Determine the [X, Y] coordinate at the center of the cell enclosing the given text.  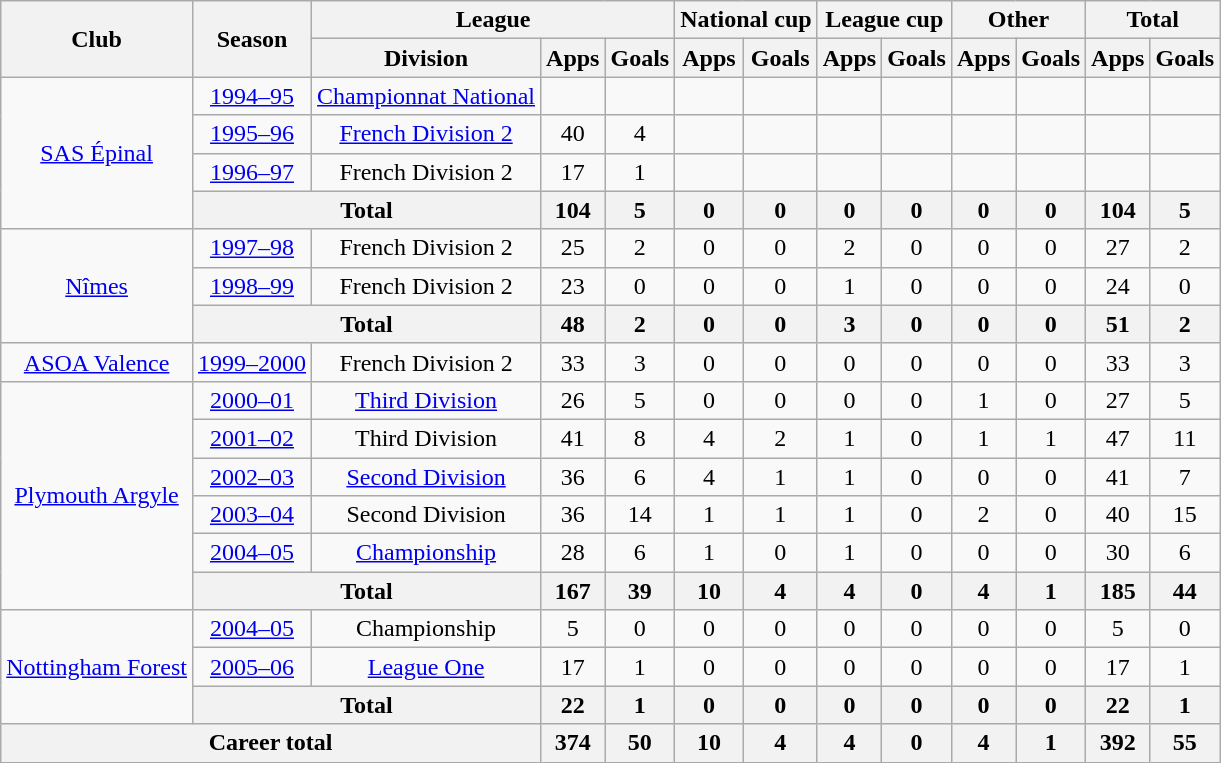
24 [1118, 286]
47 [1118, 438]
ASOA Valence [97, 362]
25 [573, 248]
Nottingham Forest [97, 667]
50 [640, 743]
48 [573, 324]
15 [1185, 515]
7 [1185, 477]
1997–98 [252, 248]
392 [1118, 743]
1995–96 [252, 134]
League [494, 20]
League cup [884, 20]
23 [573, 286]
National cup [746, 20]
8 [640, 438]
167 [573, 591]
2000–01 [252, 400]
1996–97 [252, 172]
26 [573, 400]
39 [640, 591]
SAS Épinal [97, 153]
2002–03 [252, 477]
Plymouth Argyle [97, 495]
2003–04 [252, 515]
30 [1118, 553]
55 [1185, 743]
28 [573, 553]
185 [1118, 591]
Championnat National [426, 96]
2001–02 [252, 438]
Nîmes [97, 286]
11 [1185, 438]
374 [573, 743]
Division [426, 58]
League One [426, 667]
Season [252, 39]
1994–95 [252, 96]
2005–06 [252, 667]
51 [1118, 324]
Career total [271, 743]
Club [97, 39]
14 [640, 515]
1999–2000 [252, 362]
1998–99 [252, 286]
44 [1185, 591]
Other [1018, 20]
